Scan for the cell matching the given text and deliver its (X, Y) coordinate at center. 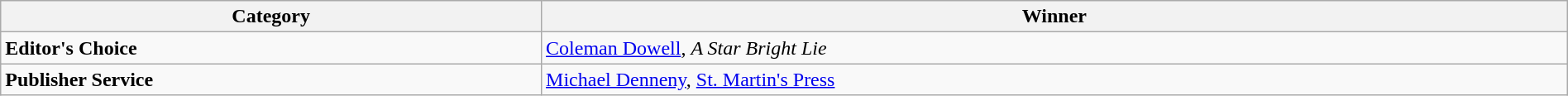
Winner (1055, 17)
Michael Denneny, St. Martin's Press (1055, 79)
Editor's Choice (271, 48)
Category (271, 17)
Publisher Service (271, 79)
Coleman Dowell, A Star Bright Lie (1055, 48)
